Find where the given text appears and provide that cell's center as (x, y) coordinate. 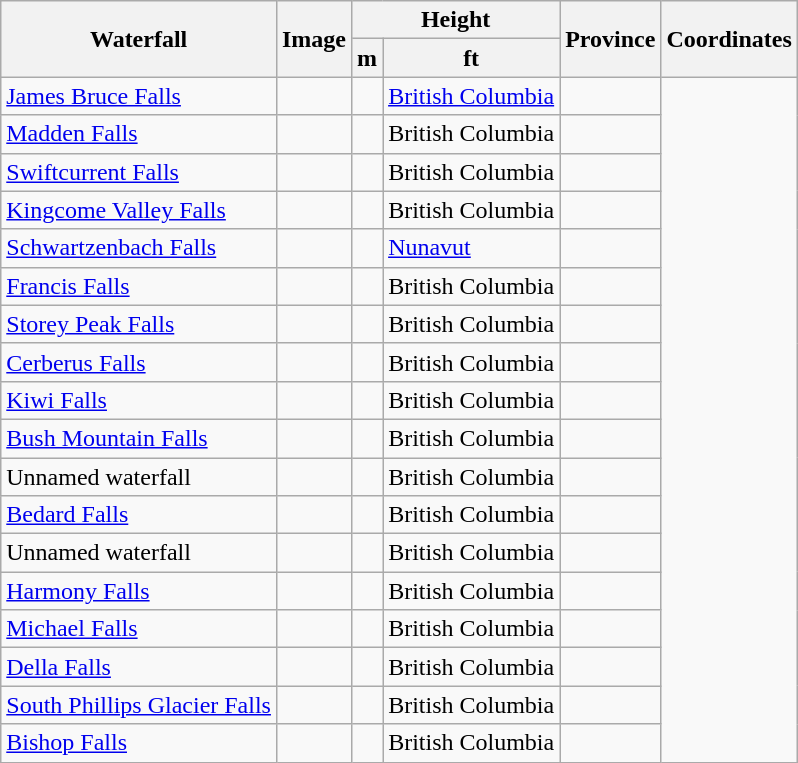
Bishop Falls (139, 743)
Harmony Falls (139, 591)
Cerberus Falls (139, 362)
Kiwi Falls (139, 400)
South Phillips Glacier Falls (139, 705)
Bedard Falls (139, 515)
Waterfall (139, 39)
Madden Falls (139, 134)
Province (610, 39)
Schwartzenbach Falls (139, 248)
Image (314, 39)
Swiftcurrent Falls (139, 172)
m (368, 58)
Nunavut (472, 248)
Storey Peak Falls (139, 324)
Height (456, 20)
James Bruce Falls (139, 96)
Bush Mountain Falls (139, 438)
Della Falls (139, 667)
ft (472, 58)
Kingcome Valley Falls (139, 210)
Michael Falls (139, 629)
Coordinates (729, 39)
Francis Falls (139, 286)
